Locate the cell with the specified text and output its (X, Y) center coordinate. 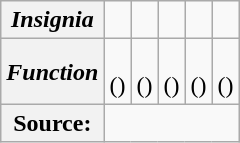
Insignia (52, 20)
Source: (52, 123)
Function (52, 72)
